Return the (X, Y) coordinate for the center point of the cell that contains the specified text.  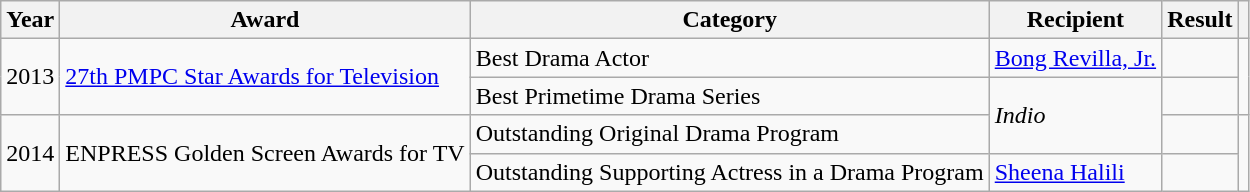
Recipient (1075, 20)
ENPRESS Golden Screen Awards for TV (265, 153)
Indio (1075, 115)
Best Drama Actor (730, 58)
2013 (30, 77)
Result (1200, 20)
Category (730, 20)
Best Primetime Drama Series (730, 96)
27th PMPC Star Awards for Television (265, 77)
Outstanding Original Drama Program (730, 134)
Outstanding Supporting Actress in a Drama Program (730, 172)
Sheena Halili (1075, 172)
Award (265, 20)
2014 (30, 153)
Year (30, 20)
Bong Revilla, Jr. (1075, 58)
